Scan for the cell matching the given text and deliver its [X, Y] coordinate at center. 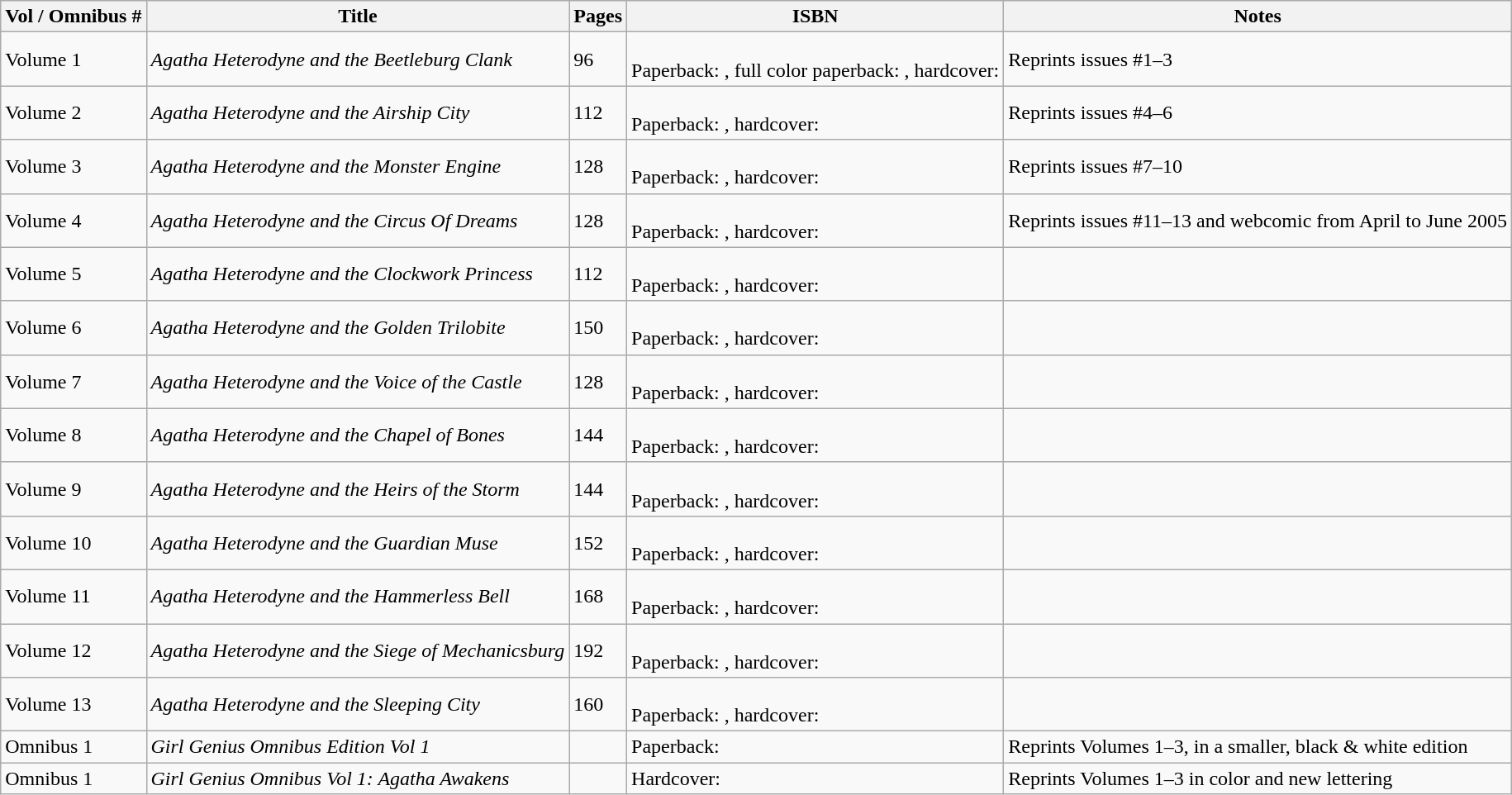
Hardcover: [815, 778]
Paperback: [815, 747]
Title [358, 17]
ISBN [815, 17]
96 [598, 60]
150 [598, 327]
Agatha Heterodyne and the Guardian Muse [358, 542]
Reprints Volumes 1–3 in color and new lettering [1258, 778]
Volume 5 [74, 274]
Agatha Heterodyne and the Beetleburg Clank [358, 60]
Agatha Heterodyne and the Voice of the Castle [358, 382]
Girl Genius Omnibus Vol 1: Agatha Awakens [358, 778]
Agatha Heterodyne and the Chapel of Bones [358, 435]
Reprints issues #11–13 and webcomic from April to June 2005 [1258, 220]
Agatha Heterodyne and the Monster Engine [358, 167]
Paperback: , full color paperback: , hardcover: [815, 60]
Reprints issues #4–6 [1258, 112]
192 [598, 650]
Volume 2 [74, 112]
Agatha Heterodyne and the Siege of Mechanicsburg [358, 650]
Vol / Omnibus # [74, 17]
Agatha Heterodyne and the Airship City [358, 112]
Volume 4 [74, 220]
Reprints issues #1–3 [1258, 60]
Agatha Heterodyne and the Golden Trilobite [358, 327]
Reprints issues #7–10 [1258, 167]
Agatha Heterodyne and the Heirs of the Storm [358, 489]
160 [598, 704]
Volume 8 [74, 435]
Reprints Volumes 1–3, in a smaller, black & white edition [1258, 747]
Girl Genius Omnibus Edition Vol 1 [358, 747]
Pages [598, 17]
Agatha Heterodyne and the Sleeping City [358, 704]
Volume 1 [74, 60]
Volume 10 [74, 542]
Volume 7 [74, 382]
Volume 12 [74, 650]
Volume 11 [74, 597]
Agatha Heterodyne and the Clockwork Princess [358, 274]
Volume 9 [74, 489]
Agatha Heterodyne and the Hammerless Bell [358, 597]
Volume 13 [74, 704]
168 [598, 597]
Notes [1258, 17]
Agatha Heterodyne and the Circus Of Dreams [358, 220]
Volume 3 [74, 167]
Volume 6 [74, 327]
152 [598, 542]
